For the text-containing cell, return its midpoint in (x, y) coordinate format. 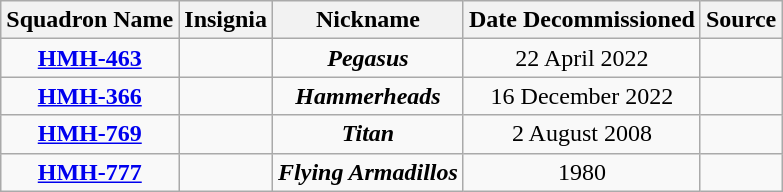
1980 (582, 172)
22 April 2022 (582, 58)
Hammerheads (368, 96)
HMH-769 (90, 134)
Flying Armadillos (368, 172)
2 August 2008 (582, 134)
16 December 2022 (582, 96)
Insignia (226, 20)
Pegasus (368, 58)
HMH-366 (90, 96)
Source (740, 20)
Nickname (368, 20)
Squadron Name (90, 20)
HMH-777 (90, 172)
Titan (368, 134)
Date Decommissioned (582, 20)
HMH-463 (90, 58)
